Extract the (x, y) coordinate from the center of the cell holding the provided text.  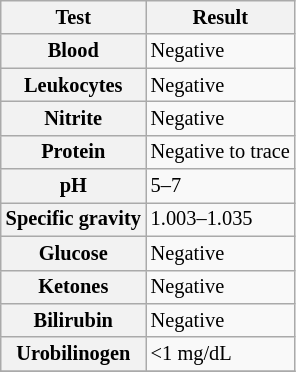
Specific gravity (74, 219)
5–7 (220, 186)
Bilirubin (74, 320)
Protein (74, 152)
Urobilinogen (74, 354)
Blood (74, 51)
<1 mg/dL (220, 354)
Result (220, 17)
Nitrite (74, 118)
Ketones (74, 287)
Glucose (74, 253)
Test (74, 17)
pH (74, 186)
Leukocytes (74, 85)
Negative to trace (220, 152)
1.003–1.035 (220, 219)
